Extract the (X, Y) coordinate from the center of the cell holding the provided text.  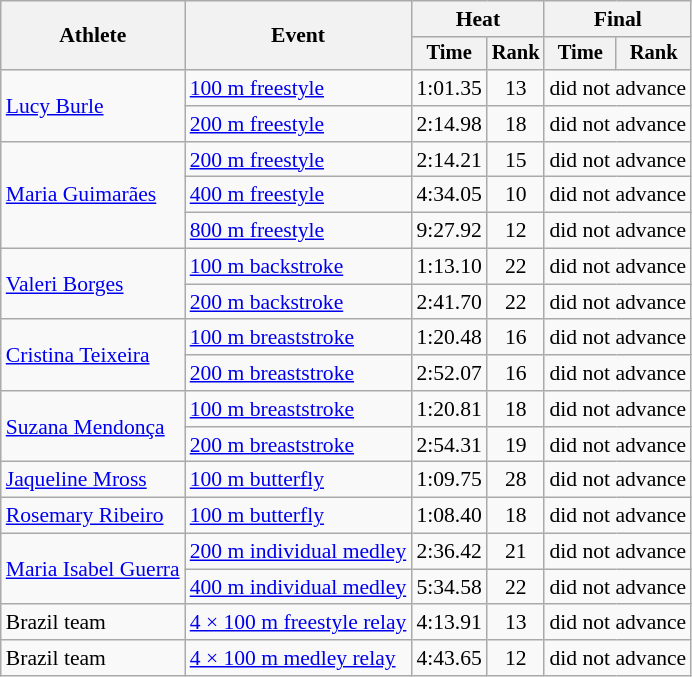
Suzana Mendonça (93, 426)
4:13.91 (448, 623)
4:43.65 (448, 658)
19 (516, 445)
15 (516, 160)
800 m freestyle (298, 231)
2:54.31 (448, 445)
Rosemary Ribeiro (93, 516)
Lucy Burle (93, 106)
9:27.92 (448, 231)
Heat (478, 19)
28 (516, 480)
100 m freestyle (298, 88)
1:08.40 (448, 516)
4 × 100 m medley relay (298, 658)
400 m freestyle (298, 195)
400 m individual medley (298, 587)
Valeri Borges (93, 284)
Final (618, 19)
1:09.75 (448, 480)
2:14.21 (448, 160)
1:01.35 (448, 88)
200 m individual medley (298, 552)
10 (516, 195)
1:13.10 (448, 267)
Cristina Teixeira (93, 356)
1:20.48 (448, 338)
Maria Guimarães (93, 196)
2:52.07 (448, 373)
21 (516, 552)
5:34.58 (448, 587)
4:34.05 (448, 195)
1:20.81 (448, 409)
2:41.70 (448, 302)
2:36.42 (448, 552)
100 m backstroke (298, 267)
Maria Isabel Guerra (93, 570)
Jaqueline Mross (93, 480)
4 × 100 m freestyle relay (298, 623)
200 m backstroke (298, 302)
2:14.98 (448, 124)
Event (298, 36)
Athlete (93, 36)
